Determine the (X, Y) coordinate at the center of the cell enclosing the given text.  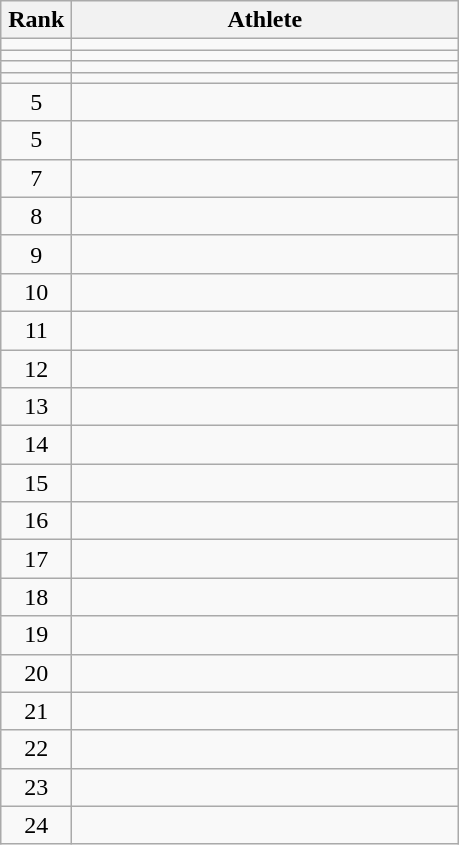
24 (36, 825)
17 (36, 559)
10 (36, 292)
7 (36, 178)
16 (36, 521)
18 (36, 597)
13 (36, 407)
23 (36, 787)
11 (36, 330)
Rank (36, 20)
14 (36, 445)
20 (36, 673)
9 (36, 254)
22 (36, 749)
8 (36, 216)
15 (36, 483)
12 (36, 369)
Athlete (265, 20)
21 (36, 711)
19 (36, 635)
